Detect which cell encompasses the target text, then output its (x, y) center coordinate. 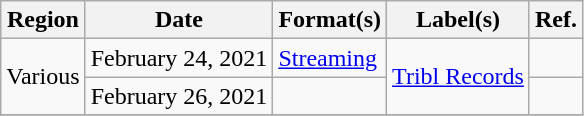
Format(s) (330, 20)
Date (179, 20)
Tribl Records (458, 77)
February 26, 2021 (179, 96)
Various (43, 77)
Label(s) (458, 20)
February 24, 2021 (179, 58)
Streaming (330, 58)
Region (43, 20)
Ref. (556, 20)
